Provide the (x, y) coordinate of the cell's center where the given text is located.  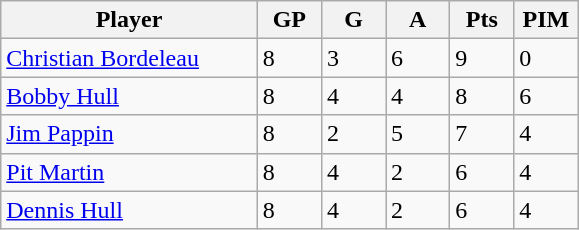
Dennis Hull (130, 210)
Jim Pappin (130, 134)
Bobby Hull (130, 96)
Pit Martin (130, 172)
Player (130, 20)
Christian Bordeleau (130, 58)
GP (289, 20)
G (353, 20)
A (418, 20)
7 (482, 134)
Pts (482, 20)
3 (353, 58)
9 (482, 58)
0 (546, 58)
PIM (546, 20)
5 (418, 134)
